Locate the cell with the specified text and output its [X, Y] center coordinate. 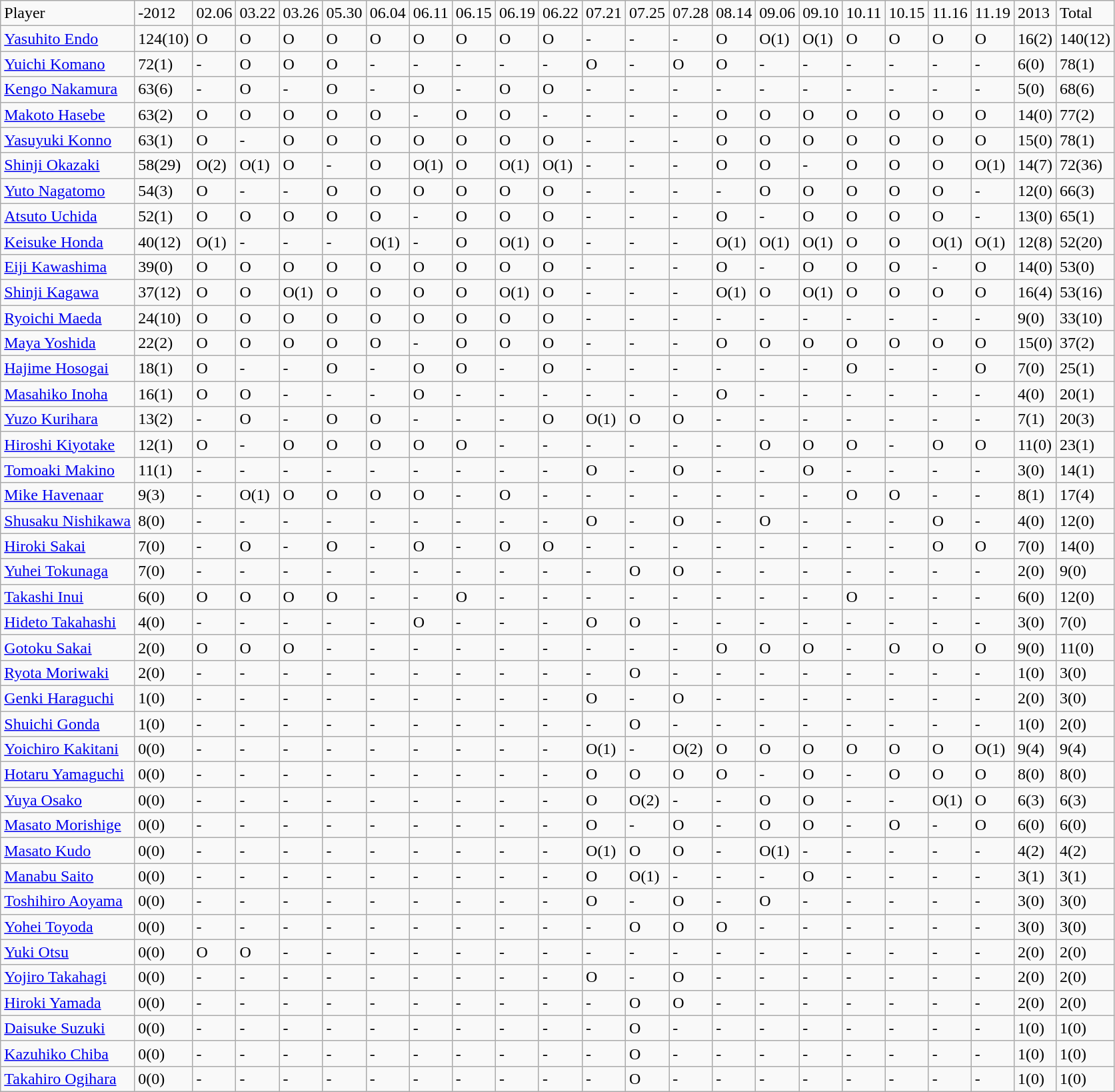
2013 [1034, 13]
63(2) [164, 115]
06.22 [560, 13]
12(8) [1034, 241]
77(2) [1085, 115]
13(0) [1034, 216]
Kengo Nakamura [68, 89]
10.11 [864, 13]
Yuki Otsu [68, 952]
06.15 [473, 13]
17(4) [1085, 495]
16(1) [164, 394]
Maya Yoshida [68, 343]
09.06 [777, 13]
53(16) [1085, 292]
Total [1085, 13]
11.16 [950, 13]
20(3) [1085, 419]
63(1) [164, 140]
14(7) [1034, 165]
Genki Haraguchi [68, 698]
Tomoaki Makino [68, 470]
Yojiro Takahagi [68, 977]
33(10) [1085, 318]
-2012 [164, 13]
Masato Morishige [68, 825]
Hotaru Yamaguchi [68, 775]
Shusaku Nishikawa [68, 521]
66(3) [1085, 191]
16(4) [1034, 292]
39(0) [164, 267]
Daisuke Suzuki [68, 1028]
03.26 [301, 13]
Hiroki Sakai [68, 546]
18(1) [164, 369]
07.28 [690, 13]
Keisuke Honda [68, 241]
Yuzo Kurihara [68, 419]
Ryota Moriwaki [68, 673]
Shinji Kagawa [68, 292]
24(10) [164, 318]
72(36) [1085, 165]
9(3) [164, 495]
Ryoichi Maeda [68, 318]
07.21 [604, 13]
08.14 [734, 13]
7(1) [1034, 419]
37(12) [164, 292]
40(12) [164, 241]
Gotoku Sakai [68, 647]
23(1) [1085, 445]
Yoichiro Kakitani [68, 749]
07.25 [648, 13]
11(1) [164, 470]
8(1) [1034, 495]
11.19 [992, 13]
53(0) [1085, 267]
10.15 [906, 13]
Masato Kudo [68, 851]
Yuto Nagatomo [68, 191]
Hideto Takahashi [68, 622]
Yohei Toyoda [68, 927]
Player [68, 13]
Yasuhito Endo [68, 39]
Yuya Osako [68, 800]
Takahiro Ogihara [68, 1079]
Atsuto Uchida [68, 216]
Yuhei Tokunaga [68, 571]
Takashi Inui [68, 597]
Hiroshi Kiyotake [68, 445]
65(1) [1085, 216]
Eiji Kawashima [68, 267]
05.30 [344, 13]
06.04 [388, 13]
Yasuyuki Konno [68, 140]
02.06 [215, 13]
52(1) [164, 216]
5(0) [1034, 89]
Shuichi Gonda [68, 723]
14(1) [1085, 470]
Shinji Okazaki [68, 165]
Yuichi Komano [68, 64]
13(2) [164, 419]
54(3) [164, 191]
22(2) [164, 343]
16(2) [1034, 39]
140(12) [1085, 39]
37(2) [1085, 343]
Makoto Hasebe [68, 115]
Masahiko Inoha [68, 394]
20(1) [1085, 394]
06.19 [517, 13]
72(1) [164, 64]
Mike Havenaar [68, 495]
25(1) [1085, 369]
09.10 [821, 13]
Hiroki Yamada [68, 1003]
63(6) [164, 89]
Manabu Saito [68, 876]
12(1) [164, 445]
03.22 [257, 13]
58(29) [164, 165]
68(6) [1085, 89]
Kazuhiko Chiba [68, 1053]
52(20) [1085, 241]
Toshihiro Aoyama [68, 901]
124(10) [164, 39]
Hajime Hosogai [68, 369]
06.11 [431, 13]
